Pinpoint the cell where the given text exists, returning its (X, Y) midpoint coordinate. 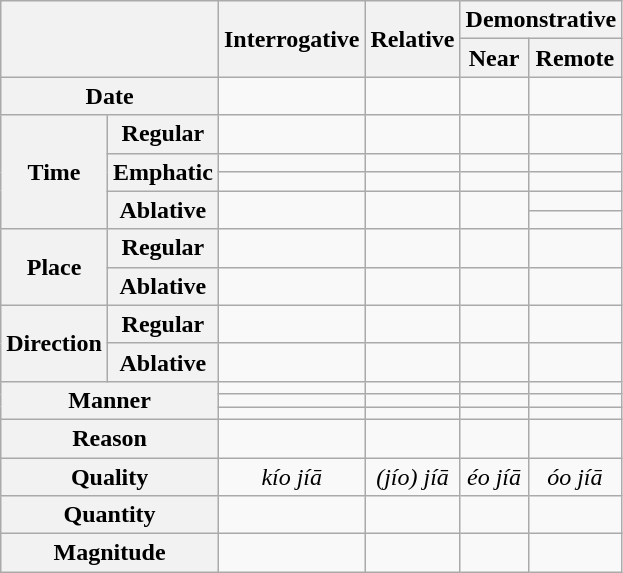
Quantity (110, 515)
óo jíā (575, 477)
Reason (110, 438)
Magnitude (110, 553)
Near (494, 58)
Relative (412, 39)
Date (110, 96)
Manner (110, 400)
Place (54, 267)
Emphatic (162, 172)
Time (54, 172)
Remote (575, 58)
Quality (110, 477)
Demonstrative (541, 20)
éo jíā (494, 477)
Direction (54, 343)
(jío) jíā (412, 477)
kío jíā (292, 477)
Interrogative (292, 39)
